Extract the (X, Y) coordinate from the center of the cell holding the provided text.  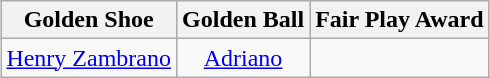
Adriano (244, 58)
Fair Play Award (400, 20)
Golden Shoe (89, 20)
Henry Zambrano (89, 58)
Golden Ball (244, 20)
